Pinpoint the cell where the given text exists, returning its [x, y] midpoint coordinate. 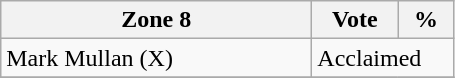
Acclaimed [383, 58]
% [426, 20]
Vote [355, 20]
Zone 8 [156, 20]
Mark Mullan (X) [156, 58]
